Pinpoint the cell where the given text exists, returning its [x, y] midpoint coordinate. 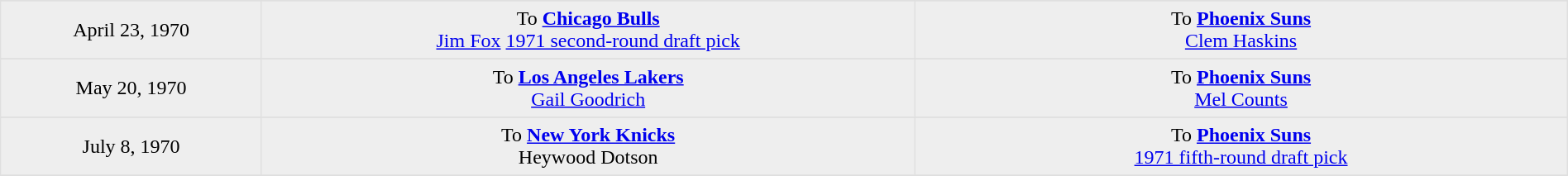
April 23, 1970 [131, 30]
To Phoenix Suns Mel Counts [1241, 88]
July 8, 1970 [131, 146]
May 20, 1970 [131, 88]
To Phoenix Suns1971 fifth-round draft pick [1241, 146]
To New York Knicks Heywood Dotson [587, 146]
To Chicago Bulls Jim Fox 1971 second-round draft pick [587, 30]
To Phoenix Suns Clem Haskins [1241, 30]
To Los Angeles Lakers Gail Goodrich [587, 88]
